Pinpoint the cell where the given text exists, returning its (X, Y) midpoint coordinate. 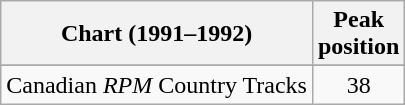
38 (358, 85)
Canadian RPM Country Tracks (157, 85)
Peakposition (358, 34)
Chart (1991–1992) (157, 34)
